Pinpoint the cell where the given text exists, returning its [X, Y] midpoint coordinate. 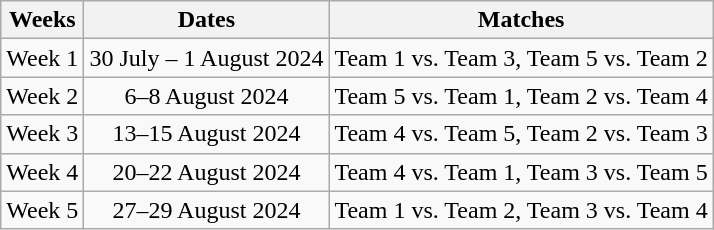
20–22 August 2024 [206, 172]
Week 3 [42, 134]
Team 4 vs. Team 1, Team 3 vs. Team 5 [521, 172]
Matches [521, 20]
Week 2 [42, 96]
Week 5 [42, 210]
30 July – 1 August 2024 [206, 58]
Dates [206, 20]
Team 1 vs. Team 3, Team 5 vs. Team 2 [521, 58]
Week 1 [42, 58]
Team 4 vs. Team 5, Team 2 vs. Team 3 [521, 134]
27–29 August 2024 [206, 210]
Week 4 [42, 172]
13–15 August 2024 [206, 134]
6–8 August 2024 [206, 96]
Team 1 vs. Team 2, Team 3 vs. Team 4 [521, 210]
Weeks [42, 20]
Team 5 vs. Team 1, Team 2 vs. Team 4 [521, 96]
